Determine the [X, Y] coordinate at the center of the cell enclosing the given text.  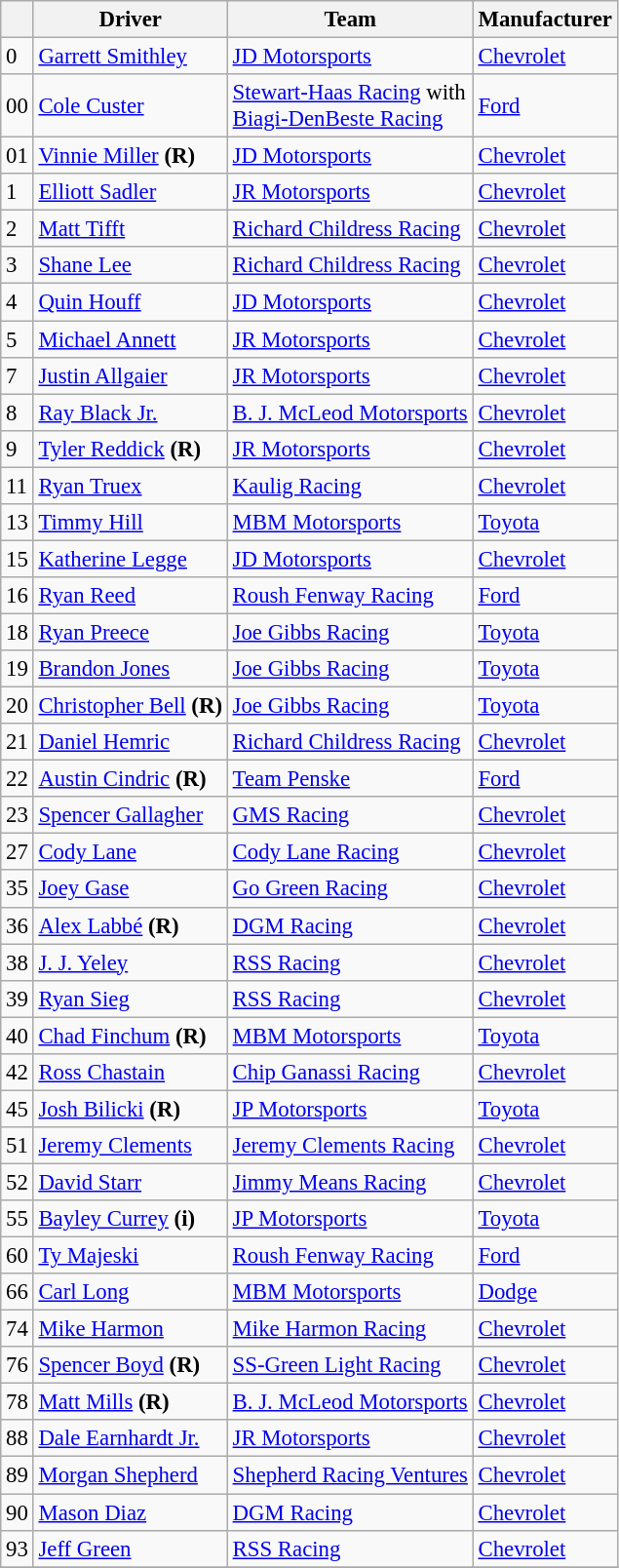
Jeremy Clements [131, 1146]
66 [18, 1292]
Ray Black Jr. [131, 412]
Katherine Legge [131, 559]
Jeremy Clements Racing [350, 1146]
76 [18, 1365]
Mike Harmon Racing [350, 1329]
Cody Lane Racing [350, 852]
35 [18, 889]
60 [18, 1256]
Shane Lee [131, 266]
1 [18, 192]
Garrett Smithley [131, 57]
Christopher Bell (R) [131, 706]
3 [18, 266]
45 [18, 1109]
13 [18, 523]
Team [350, 20]
Carl Long [131, 1292]
7 [18, 375]
89 [18, 1475]
42 [18, 1073]
8 [18, 412]
Ryan Truex [131, 486]
21 [18, 742]
Elliott Sadler [131, 192]
19 [18, 669]
Ryan Sieg [131, 999]
38 [18, 962]
SS-Green Light Racing [350, 1365]
20 [18, 706]
55 [18, 1219]
Cole Custer [131, 105]
Dodge [545, 1292]
78 [18, 1402]
36 [18, 925]
Go Green Racing [350, 889]
Cody Lane [131, 852]
Morgan Shepherd [131, 1475]
0 [18, 57]
Quin Houff [131, 302]
Daniel Hemric [131, 742]
40 [18, 1036]
Spencer Gallagher [131, 815]
90 [18, 1512]
Jeff Green [131, 1548]
Alex Labbé (R) [131, 925]
Driver [131, 20]
16 [18, 596]
01 [18, 156]
Ross Chastain [131, 1073]
11 [18, 486]
Ryan Reed [131, 596]
00 [18, 105]
74 [18, 1329]
GMS Racing [350, 815]
88 [18, 1438]
Vinnie Miller (R) [131, 156]
39 [18, 999]
Chip Ganassi Racing [350, 1073]
15 [18, 559]
Dale Earnhardt Jr. [131, 1438]
J. J. Yeley [131, 962]
52 [18, 1182]
Jimmy Means Racing [350, 1182]
Mike Harmon [131, 1329]
Team Penske [350, 779]
Josh Bilicki (R) [131, 1109]
Michael Annett [131, 339]
Justin Allgaier [131, 375]
5 [18, 339]
2 [18, 229]
Brandon Jones [131, 669]
Joey Gase [131, 889]
Kaulig Racing [350, 486]
Mason Diaz [131, 1512]
93 [18, 1548]
Matt Tifft [131, 229]
Bayley Currey (i) [131, 1219]
51 [18, 1146]
18 [18, 632]
Shepherd Racing Ventures [350, 1475]
27 [18, 852]
David Starr [131, 1182]
Matt Mills (R) [131, 1402]
9 [18, 449]
Spencer Boyd (R) [131, 1365]
23 [18, 815]
22 [18, 779]
Austin Cindric (R) [131, 779]
Timmy Hill [131, 523]
Manufacturer [545, 20]
Stewart-Haas Racing with Biagi-DenBeste Racing [350, 105]
Tyler Reddick (R) [131, 449]
Ty Majeski [131, 1256]
Ryan Preece [131, 632]
4 [18, 302]
Chad Finchum (R) [131, 1036]
